Scan for the cell matching the given text and deliver its (x, y) coordinate at center. 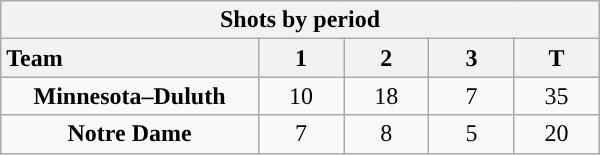
1 (300, 58)
5 (472, 134)
T (556, 58)
10 (300, 96)
8 (386, 134)
Shots by period (300, 20)
3 (472, 58)
35 (556, 96)
Minnesota–Duluth (130, 96)
2 (386, 58)
20 (556, 134)
18 (386, 96)
Notre Dame (130, 134)
Team (130, 58)
